Detect which cell encompasses the target text, then output its [x, y] center coordinate. 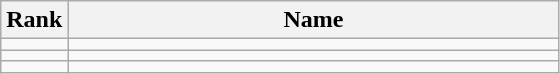
Name [314, 20]
Rank [34, 20]
